Find where the given text appears and provide that cell's center as (x, y) coordinate. 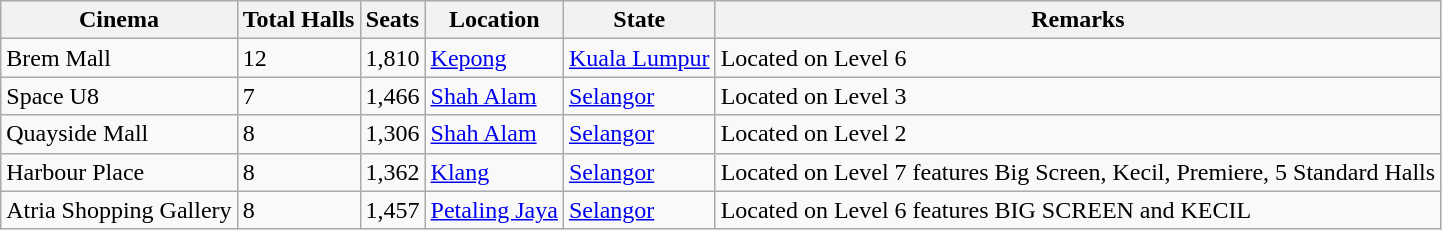
1,457 (392, 210)
Klang (494, 172)
Located on Level 6 features BIG SCREEN and KECIL (1078, 210)
Quayside Mall (119, 134)
Location (494, 20)
Brem Mall (119, 58)
Atria Shopping Gallery (119, 210)
Kuala Lumpur (639, 58)
Seats (392, 20)
7 (298, 96)
Located on Level 2 (1078, 134)
1,362 (392, 172)
Cinema (119, 20)
Remarks (1078, 20)
Located on Level 6 (1078, 58)
1,466 (392, 96)
1,306 (392, 134)
Located on Level 7 features Big Screen, Kecil, Premiere, 5 Standard Halls (1078, 172)
State (639, 20)
12 (298, 58)
Harbour Place (119, 172)
Space U8 (119, 96)
Kepong (494, 58)
1,810 (392, 58)
Petaling Jaya (494, 210)
Located on Level 3 (1078, 96)
Total Halls (298, 20)
